For the text-containing cell, return its midpoint in (x, y) coordinate format. 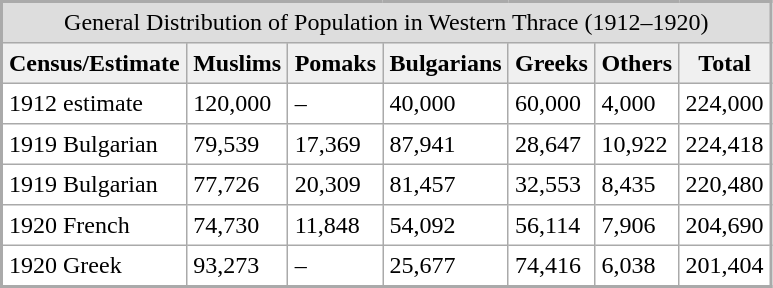
87,941 (446, 144)
17,369 (336, 144)
74,730 (237, 225)
1912 estimate (94, 103)
1920 Greek (94, 266)
4,000 (637, 103)
7,906 (637, 225)
201,404 (725, 266)
General Distribution of Population in Western Thrace (1912–1920) (387, 22)
Bulgarians (446, 63)
Pomaks (336, 63)
56,114 (551, 225)
25,677 (446, 266)
220,480 (725, 184)
60,000 (551, 103)
10,922 (637, 144)
93,273 (237, 266)
224,000 (725, 103)
Others (637, 63)
74,416 (551, 266)
28,647 (551, 144)
79,539 (237, 144)
204,690 (725, 225)
11,848 (336, 225)
77,726 (237, 184)
20,309 (336, 184)
Greeks (551, 63)
Total (725, 63)
1920 French (94, 225)
32,553 (551, 184)
8,435 (637, 184)
6,038 (637, 266)
224,418 (725, 144)
54,092 (446, 225)
81,457 (446, 184)
Muslims (237, 63)
40,000 (446, 103)
Census/Estimate (94, 63)
120,000 (237, 103)
